Locate the cell with the specified text and output its [x, y] center coordinate. 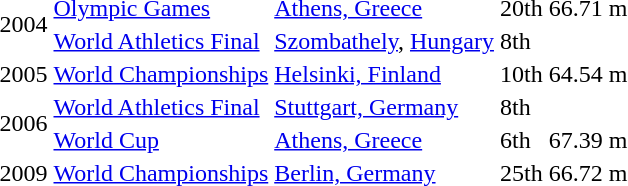
Helsinki, Finland [384, 74]
Stuttgart, Germany [384, 107]
World Championships [161, 74]
10th [521, 74]
6th [521, 140]
Szombathely, Hungary [384, 41]
World Cup [161, 140]
Athens, Greece [384, 140]
